Identify which cell holds the provided text, then report its [x, y] central coordinate. 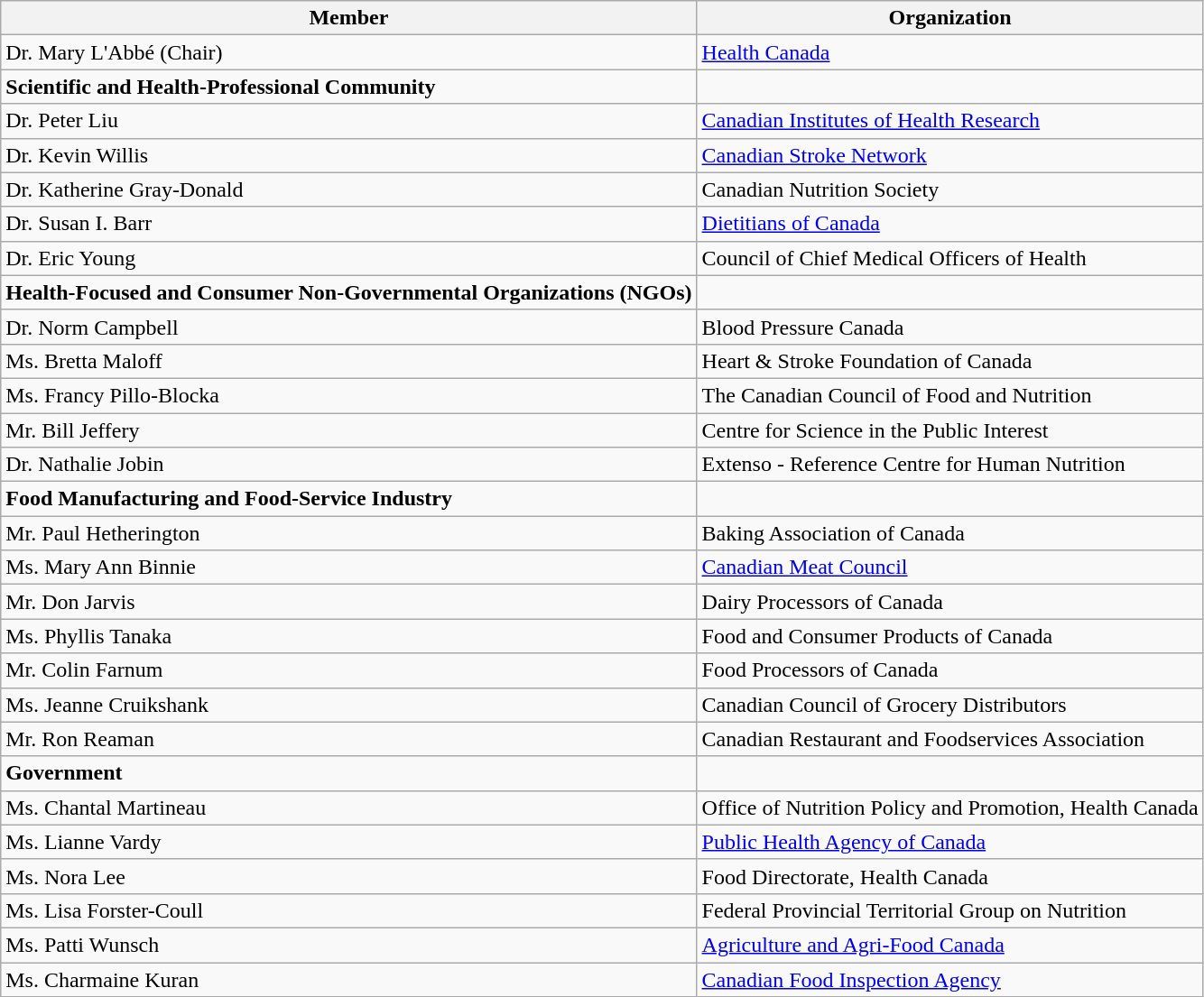
Canadian Restaurant and Foodservices Association [949, 739]
Mr. Bill Jeffery [348, 430]
Government [348, 773]
Dr. Katherine Gray-Donald [348, 189]
Dr. Susan I. Barr [348, 224]
Council of Chief Medical Officers of Health [949, 258]
Dr. Peter Liu [348, 121]
Baking Association of Canada [949, 533]
Food Processors of Canada [949, 670]
Ms. Phyllis Tanaka [348, 636]
Office of Nutrition Policy and Promotion, Health Canada [949, 808]
Ms. Francy Pillo-Blocka [348, 395]
Canadian Stroke Network [949, 155]
Food Manufacturing and Food-Service Industry [348, 499]
Mr. Colin Farnum [348, 670]
Extenso - Reference Centre for Human Nutrition [949, 465]
Member [348, 18]
Dr. Eric Young [348, 258]
Ms. Lianne Vardy [348, 842]
Ms. Lisa Forster-Coull [348, 910]
Canadian Food Inspection Agency [949, 979]
Federal Provincial Territorial Group on Nutrition [949, 910]
Ms. Chantal Martineau [348, 808]
Mr. Paul Hetherington [348, 533]
Canadian Institutes of Health Research [949, 121]
Blood Pressure Canada [949, 327]
Scientific and Health-Professional Community [348, 87]
Ms. Charmaine Kuran [348, 979]
Centre for Science in the Public Interest [949, 430]
Heart & Stroke Foundation of Canada [949, 361]
Ms. Patti Wunsch [348, 945]
Dr. Kevin Willis [348, 155]
Food Directorate, Health Canada [949, 876]
Dietitians of Canada [949, 224]
Ms. Jeanne Cruikshank [348, 705]
Ms. Bretta Maloff [348, 361]
Health Canada [949, 52]
Agriculture and Agri-Food Canada [949, 945]
Mr. Ron Reaman [348, 739]
Canadian Council of Grocery Distributors [949, 705]
Dr. Nathalie Jobin [348, 465]
Mr. Don Jarvis [348, 602]
Dr. Norm Campbell [348, 327]
Ms. Nora Lee [348, 876]
Canadian Meat Council [949, 568]
The Canadian Council of Food and Nutrition [949, 395]
Canadian Nutrition Society [949, 189]
Health-Focused and Consumer Non-Governmental Organizations (NGOs) [348, 292]
Dairy Processors of Canada [949, 602]
Public Health Agency of Canada [949, 842]
Food and Consumer Products of Canada [949, 636]
Ms. Mary Ann Binnie [348, 568]
Organization [949, 18]
Dr. Mary L'Abbé (Chair) [348, 52]
